Determine the [x, y] coordinate at the center of the cell enclosing the given text.  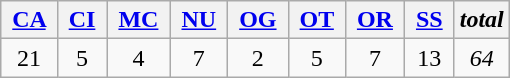
2 [258, 58]
OR [374, 20]
21 [29, 58]
4 [138, 58]
OT [316, 20]
13 [429, 58]
64 [482, 58]
SS [429, 20]
total [482, 20]
NU [199, 20]
OG [258, 20]
CI [82, 20]
MC [138, 20]
CA [29, 20]
